For the text-containing cell, return its midpoint in (x, y) coordinate format. 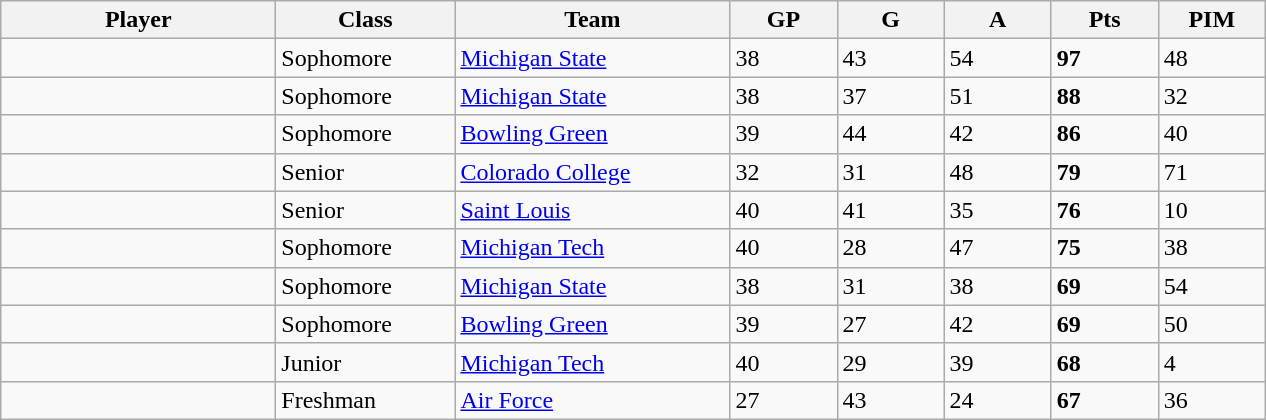
A (998, 20)
44 (890, 134)
50 (1212, 324)
67 (1104, 400)
97 (1104, 58)
86 (1104, 134)
35 (998, 210)
68 (1104, 362)
PIM (1212, 20)
Freshman (366, 400)
Team (592, 20)
Colorado College (592, 172)
Player (138, 20)
24 (998, 400)
51 (998, 96)
71 (1212, 172)
29 (890, 362)
Pts (1104, 20)
47 (998, 248)
37 (890, 96)
75 (1104, 248)
4 (1212, 362)
GP (784, 20)
G (890, 20)
76 (1104, 210)
36 (1212, 400)
88 (1104, 96)
79 (1104, 172)
10 (1212, 210)
Class (366, 20)
41 (890, 210)
Junior (366, 362)
28 (890, 248)
Air Force (592, 400)
Saint Louis (592, 210)
